Return [X, Y] of the center of cell containing provided text 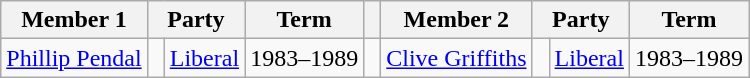
Member 1 [74, 20]
Member 2 [456, 20]
Phillip Pendal [74, 58]
Clive Griffiths [456, 58]
